For the text-containing cell, return its midpoint in [X, Y] coordinate format. 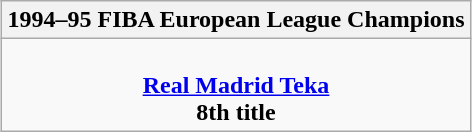
Real Madrid Teka 8th title [236, 85]
1994–95 FIBA European League Champions [236, 20]
